For the text-containing cell, return its midpoint in [x, y] coordinate format. 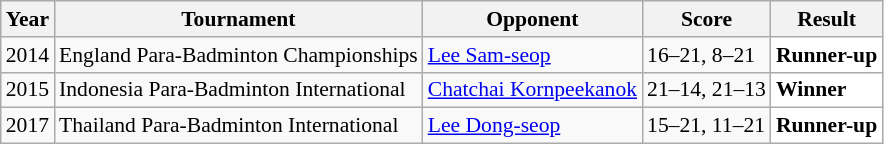
Lee Sam-seop [532, 55]
Lee Dong-seop [532, 126]
Indonesia Para-Badminton International [238, 90]
Opponent [532, 19]
21–14, 21–13 [706, 90]
England Para-Badminton Championships [238, 55]
2014 [28, 55]
2015 [28, 90]
Thailand Para-Badminton International [238, 126]
Winner [826, 90]
2017 [28, 126]
Tournament [238, 19]
Result [826, 19]
15–21, 11–21 [706, 126]
Score [706, 19]
Chatchai Kornpeekanok [532, 90]
16–21, 8–21 [706, 55]
Year [28, 19]
